Capture the cell that displays the provided text and extract its (x, y) central coordinate. 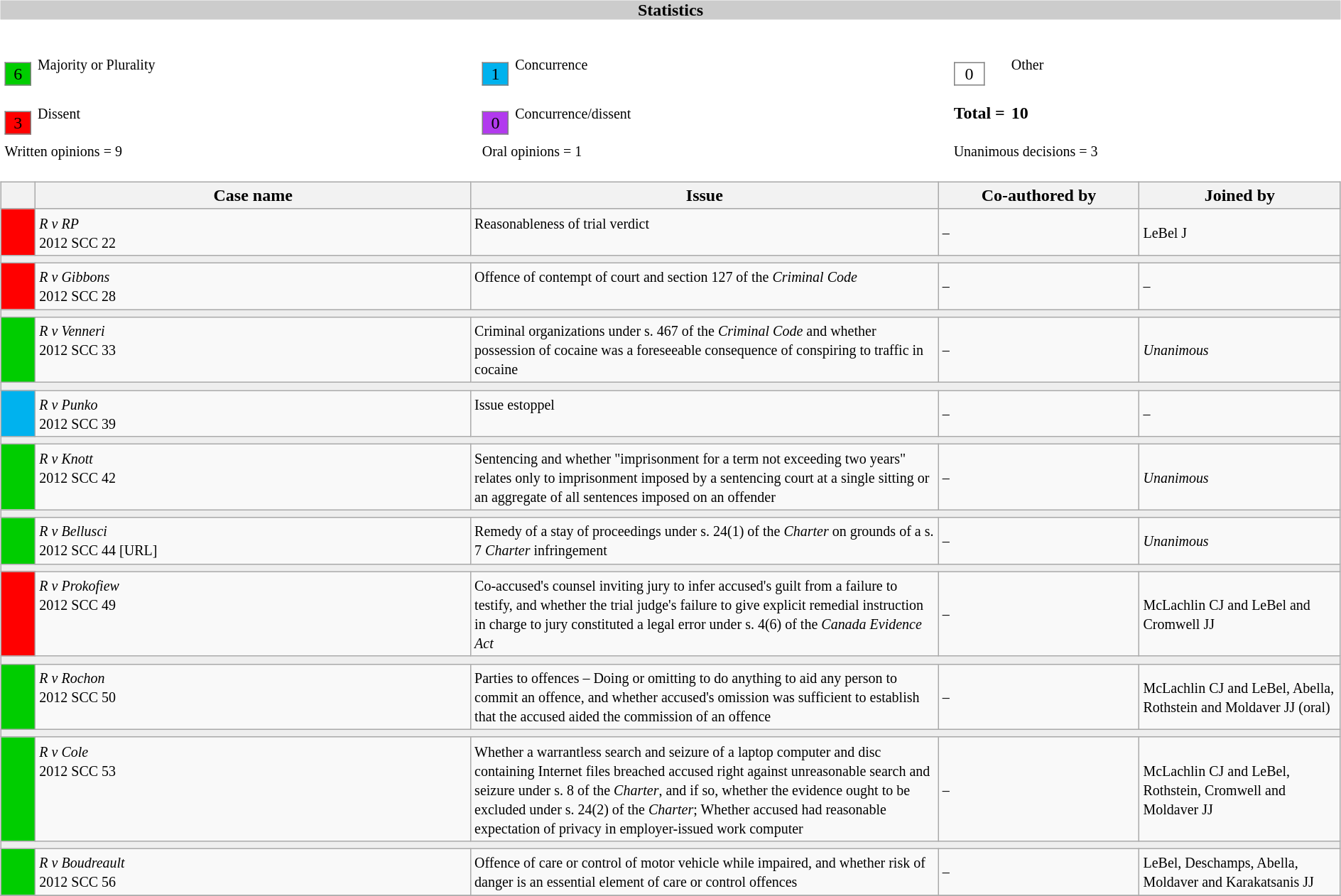
McLachlin CJ and LeBel, Rothstein, Cromwell and Moldaver JJ (1240, 789)
10 (1174, 113)
Issue estoppel (705, 413)
Co-authored by (1038, 195)
Oral opinions = 1 (715, 151)
R v Venneri 2012 SCC 33 (253, 350)
Reasonableness of trial verdict (705, 231)
Total = (979, 113)
Remedy of a stay of proceedings under s. 24(1) of the Charter on grounds of a s. 7 Charter infringement (705, 541)
Joined by (1240, 195)
Issue (705, 195)
Other (1174, 65)
R v Boudreault 2012 SCC 56 (253, 872)
R v Rochon 2012 SCC 50 (253, 696)
McLachlin CJ and LeBel and Cromwell JJ (1240, 613)
Offence of contempt of court and section 127 of the Criminal Code (705, 285)
Concurrence/dissent (731, 113)
Offence of care or control of motor vehicle while impaired, and whether risk of danger is an essential element of care or control offences (705, 872)
LeBel J (1240, 231)
Case name (253, 195)
Unanimous decisions = 3 (1145, 151)
Statistics (670, 10)
R v Prokofiew 2012 SCC 49 (253, 613)
R v Gibbons 2012 SCC 28 (253, 285)
R v Bellusci 2012 SCC 44 [URL] (253, 541)
Dissent (257, 113)
LeBel, Deschamps, Abella, Moldaver and Karakatsanis JJ (1240, 872)
R v RP 2012 SCC 22 (253, 231)
Majority or Plurality (257, 65)
Written opinions = 9 (240, 151)
R v Cole 2012 SCC 53 (253, 789)
R v Knott 2012 SCC 42 (253, 477)
R v Punko 2012 SCC 39 (253, 413)
McLachlin CJ and LeBel, Abella, Rothstein and Moldaver JJ (oral) (1240, 696)
Concurrence (731, 65)
